Extract the (x, y) coordinate from the center of the cell holding the provided text.  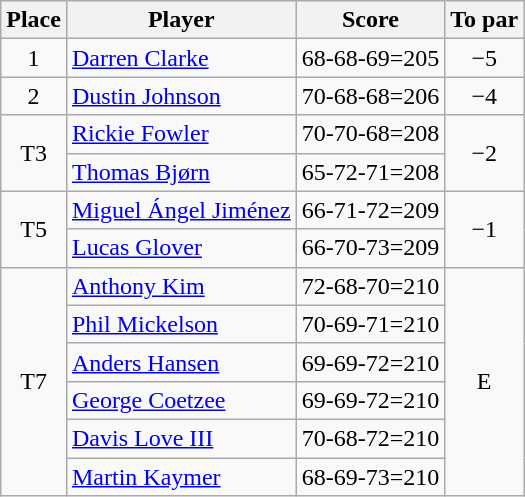
Rickie Fowler (181, 134)
Dustin Johnson (181, 96)
68-69-73=210 (370, 477)
E (484, 381)
Darren Clarke (181, 58)
T7 (34, 381)
Phil Mickelson (181, 324)
T5 (34, 229)
70-70-68=208 (370, 134)
66-70-73=209 (370, 248)
Lucas Glover (181, 248)
−1 (484, 229)
Davis Love III (181, 438)
Player (181, 20)
70-68-68=206 (370, 96)
To par (484, 20)
Score (370, 20)
−5 (484, 58)
Miguel Ángel Jiménez (181, 210)
70-69-71=210 (370, 324)
70-68-72=210 (370, 438)
Anthony Kim (181, 286)
T3 (34, 153)
George Coetzee (181, 400)
65-72-71=208 (370, 172)
Anders Hansen (181, 362)
Thomas Bjørn (181, 172)
72-68-70=210 (370, 286)
68-68-69=205 (370, 58)
Martin Kaymer (181, 477)
66-71-72=209 (370, 210)
Place (34, 20)
1 (34, 58)
2 (34, 96)
−2 (484, 153)
−4 (484, 96)
